Search for the cell housing the specified text and yield its (X, Y) center coordinate. 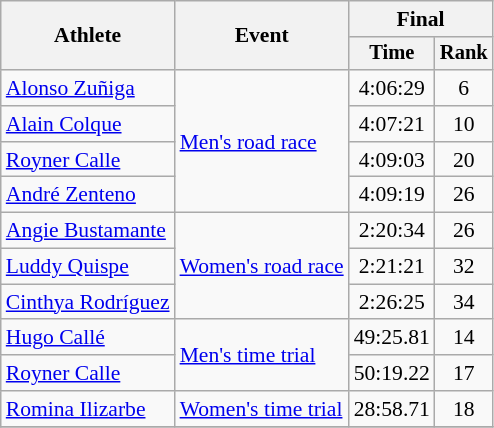
André Zenteno (88, 195)
Event (262, 36)
2:26:25 (392, 302)
4:06:29 (392, 88)
Luddy Quispe (88, 267)
10 (464, 124)
2:21:21 (392, 267)
Hugo Callé (88, 338)
Cinthya Rodríguez (88, 302)
Rank (464, 54)
4:07:21 (392, 124)
Time (392, 54)
6 (464, 88)
32 (464, 267)
Alain Colque (88, 124)
34 (464, 302)
18 (464, 409)
20 (464, 160)
Athlete (88, 36)
Alonso Zuñiga (88, 88)
28:58.71 (392, 409)
4:09:03 (392, 160)
Women's time trial (262, 409)
49:25.81 (392, 338)
17 (464, 373)
50:19.22 (392, 373)
Angie Bustamante (88, 231)
4:09:19 (392, 195)
Women's road race (262, 266)
Final (421, 19)
2:20:34 (392, 231)
14 (464, 338)
Romina Ilizarbe (88, 409)
Men's time trial (262, 356)
Men's road race (262, 141)
